Return the (X, Y) coordinate for the center point of the cell that contains the specified text.  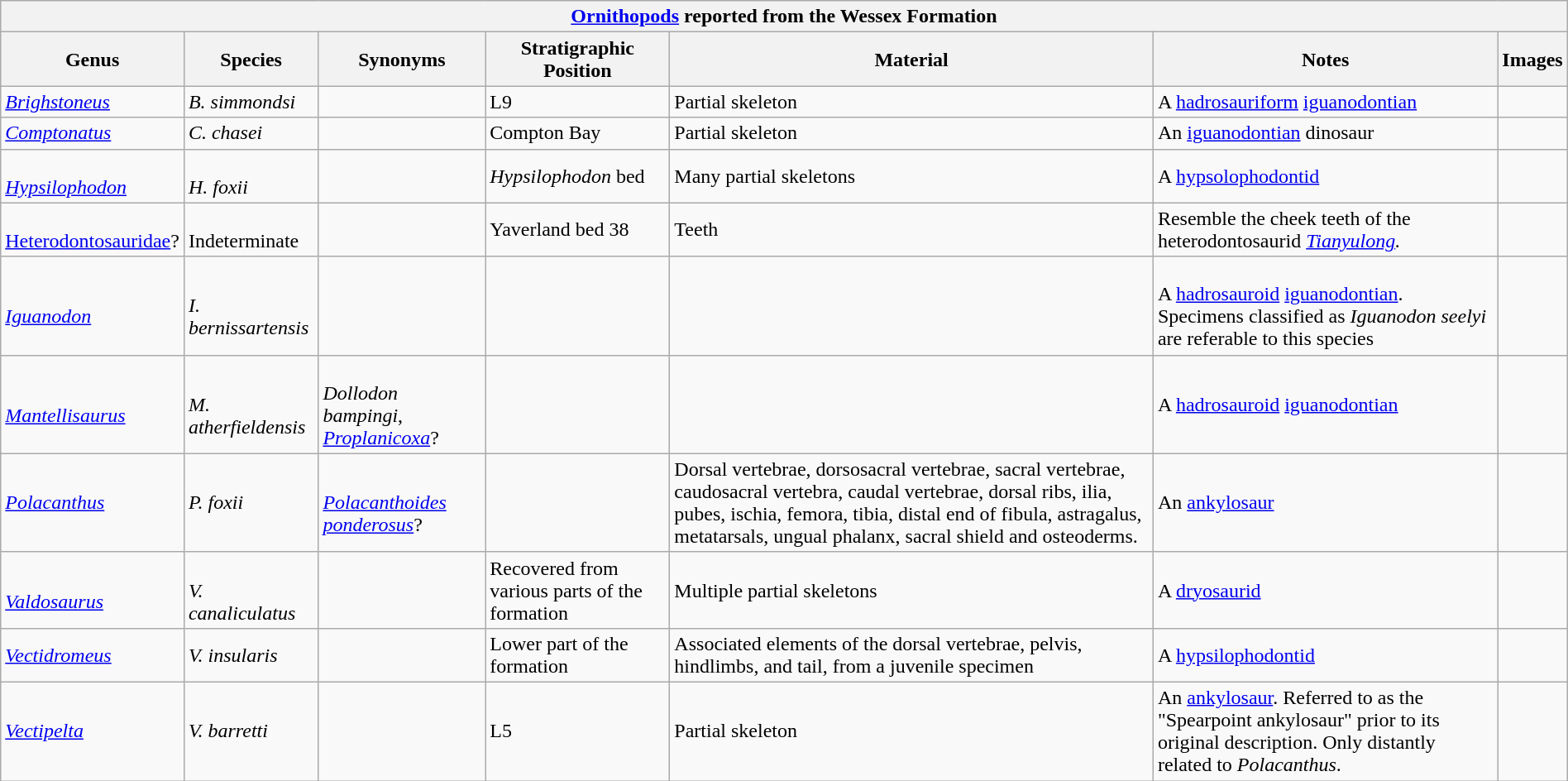
Vectidromeus (93, 655)
Polacanthus (93, 503)
Ornithopods reported from the Wessex Formation (784, 17)
An iguanodontian dinosaur (1325, 133)
Comptonatus (93, 133)
Recovered from various parts of the formation (577, 590)
Lower part of the formation (577, 655)
V. insularis (251, 655)
Images (1532, 60)
Indeterminate (251, 230)
L5 (577, 731)
C. chasei (251, 133)
A hypsilophodontid (1325, 655)
L9 (577, 102)
A hadrosauroid iguanodontian. Specimens classified as Iguanodon seelyi are referable to this species (1325, 306)
M. atherfieldensis (251, 404)
Valdosaurus (93, 590)
V. barretti (251, 731)
Multiple partial skeletons (911, 590)
Associated elements of the dorsal vertebrae, pelvis, hindlimbs, and tail, from a juvenile specimen (911, 655)
Vectipelta (93, 731)
H. foxii (251, 175)
Genus (93, 60)
I. bernissartensis (251, 306)
Notes (1325, 60)
A hadrosauriform iguanodontian (1325, 102)
Yaverland bed 38 (577, 230)
A hadrosauroid iguanodontian (1325, 404)
Hypsilophodon bed (577, 175)
An ankylosaur. Referred to as the "Spearpoint ankylosaur" prior to its original description. Only distantly related to Polacanthus. (1325, 731)
P. foxii (251, 503)
Mantellisaurus (93, 404)
Material (911, 60)
Species (251, 60)
Heterodontosauridae? (93, 230)
Brighstoneus (93, 102)
Synonyms (402, 60)
A dryosaurid (1325, 590)
Iguanodon (93, 306)
Many partial skeletons (911, 175)
V. canaliculatus (251, 590)
Compton Bay (577, 133)
Dollodon bampingi, Proplanicoxa? (402, 404)
Polacanthoides ponderosus? (402, 503)
An ankylosaur (1325, 503)
A hypsolophodontid (1325, 175)
Hypsilophodon (93, 175)
Stratigraphic Position (577, 60)
Resemble the cheek teeth of the heterodontosaurid Tianyulong. (1325, 230)
B. simmondsi (251, 102)
Teeth (911, 230)
